Pinpoint the cell where the given text exists, returning its [x, y] midpoint coordinate. 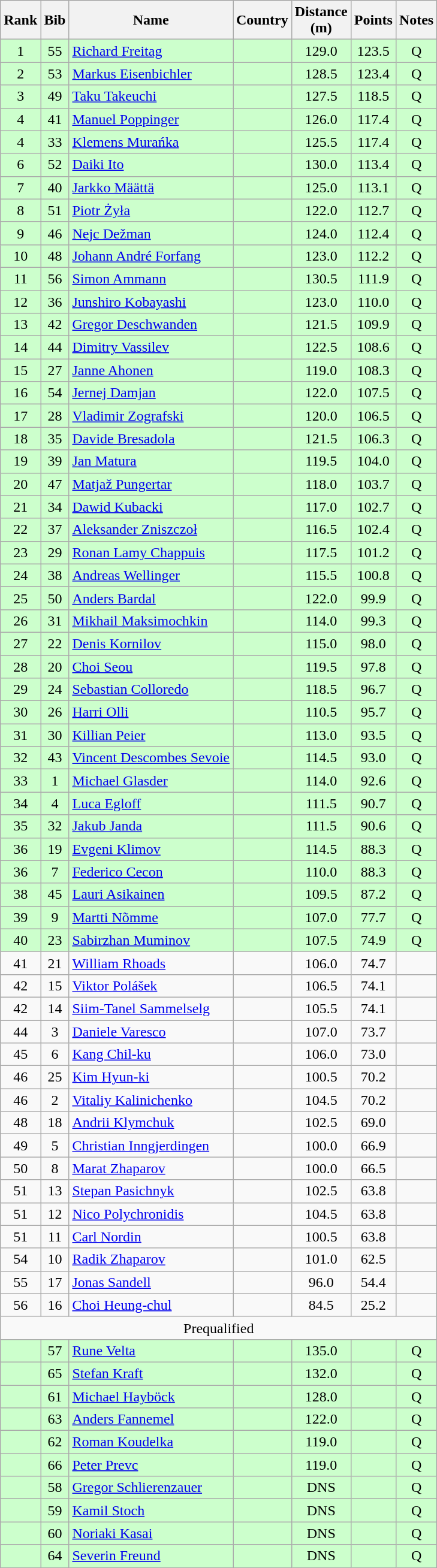
109.5 [321, 895]
96.7 [373, 690]
43 [55, 758]
110.5 [321, 712]
66.5 [373, 1168]
65 [55, 1373]
115.0 [321, 643]
Peter Prevc [151, 1465]
97.8 [373, 667]
105.5 [321, 1008]
125.0 [321, 188]
Dawid Kubacki [151, 507]
Jakub Janda [151, 826]
59 [55, 1510]
122.5 [321, 348]
Martti Nõmme [151, 917]
102.4 [373, 530]
Carl Nordin [151, 1237]
Gregor Schlierenzauer [151, 1488]
95.7 [373, 712]
120.0 [321, 416]
Distance(m) [321, 20]
58 [55, 1488]
74.7 [373, 963]
130.0 [321, 165]
Dimitry Vassilev [151, 348]
Michael Hayböck [151, 1397]
Sebastian Colloredo [151, 690]
77.7 [373, 917]
112.2 [373, 256]
Andrii Klymchuk [151, 1123]
54.4 [373, 1282]
Name [151, 20]
Rank [20, 20]
60 [55, 1533]
Junshiro Kobayashi [151, 301]
Michael Glasder [151, 781]
98.0 [373, 643]
57 [55, 1351]
118.0 [321, 484]
129.0 [321, 51]
112.7 [373, 210]
66.9 [373, 1146]
Manuel Poppinger [151, 119]
69.0 [373, 1123]
Choi Heung-chul [151, 1305]
Rune Velta [151, 1351]
Johann André Forfang [151, 256]
90.6 [373, 826]
Stepan Pasichnyk [151, 1191]
108.6 [373, 348]
Jonas Sandell [151, 1282]
99.3 [373, 621]
109.9 [373, 325]
Vladimir Zografski [151, 416]
Evgeni Klimov [151, 849]
Marat Zhaparov [151, 1168]
Aleksander Zniszczoł [151, 530]
73.7 [373, 1031]
126.0 [321, 119]
113.0 [321, 735]
5 [55, 1146]
128.5 [321, 74]
William Rhoads [151, 963]
73.0 [373, 1055]
Mikhail Maksimochkin [151, 621]
115.5 [321, 575]
Nico Polychronidis [151, 1214]
66 [55, 1465]
Denis Kornilov [151, 643]
74.9 [373, 940]
113.4 [373, 165]
Noriaki Kasai [151, 1533]
25.2 [373, 1305]
Andreas Wellinger [151, 575]
Viktor Polášek [151, 986]
Roman Koudelka [151, 1442]
Killian Peier [151, 735]
Kim Hyun-ki [151, 1077]
93.0 [373, 758]
Nejc Dežman [151, 233]
Richard Freitag [151, 51]
130.5 [321, 279]
Anders Fannemel [151, 1419]
62.5 [373, 1259]
132.0 [321, 1373]
Radik Zhaparov [151, 1259]
Ronan Lamy Chappuis [151, 552]
117.0 [321, 507]
Points [373, 20]
117.5 [321, 552]
125.5 [321, 142]
Kamil Stoch [151, 1510]
87.2 [373, 895]
103.7 [373, 484]
37 [55, 530]
Kang Chil-ku [151, 1055]
64 [55, 1556]
104.0 [373, 461]
47 [55, 484]
93.5 [373, 735]
Federico Cecon [151, 872]
Daiki Ito [151, 165]
111.9 [373, 279]
Lauri Asikainen [151, 895]
Severin Freund [151, 1556]
Vitaliy Kalinichenko [151, 1100]
123.4 [373, 74]
Davide Bresadola [151, 439]
Prequalified [219, 1328]
63 [55, 1419]
96.0 [321, 1282]
Jarkko Määttä [151, 188]
Klemens Murańka [151, 142]
61 [55, 1397]
Anders Bardal [151, 598]
Country [262, 20]
53 [55, 74]
Simon Ammann [151, 279]
Stefan Kraft [151, 1373]
Christian Inngjerdingen [151, 1146]
Notes [416, 20]
100.8 [373, 575]
Luca Egloff [151, 803]
Janne Ahonen [151, 370]
62 [55, 1442]
Gregor Deschwanden [151, 325]
Piotr Żyła [151, 210]
Taku Takeuchi [151, 96]
Harri Olli [151, 712]
Matjaž Pungertar [151, 484]
52 [55, 165]
Vincent Descombes Sevoie [151, 758]
128.0 [321, 1397]
108.3 [373, 370]
92.6 [373, 781]
101.2 [373, 552]
113.1 [373, 188]
Daniele Varesco [151, 1031]
Siim-Tanel Sammelselg [151, 1008]
127.5 [321, 96]
102.7 [373, 507]
123.5 [373, 51]
124.0 [321, 233]
Choi Seou [151, 667]
99.9 [373, 598]
135.0 [321, 1351]
101.0 [321, 1259]
Markus Eisenbichler [151, 74]
Bib [55, 20]
84.5 [321, 1305]
Sabirzhan Muminov [151, 940]
106.3 [373, 439]
90.7 [373, 803]
Jan Matura [151, 461]
112.4 [373, 233]
116.5 [321, 530]
Jernej Damjan [151, 393]
